Find where the given text appears and provide that cell's center as (X, Y) coordinate. 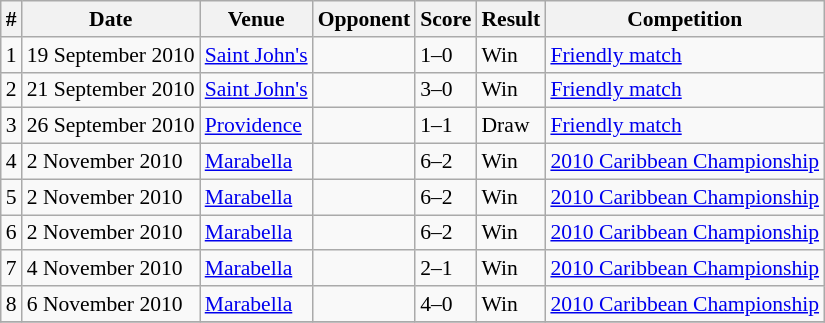
26 September 2010 (111, 126)
6 (12, 233)
19 September 2010 (111, 55)
Opponent (364, 19)
3 (12, 126)
3–0 (446, 90)
5 (12, 197)
# (12, 19)
Providence (256, 126)
2 (12, 90)
21 September 2010 (111, 90)
Draw (510, 126)
1–0 (446, 55)
1–1 (446, 126)
4 November 2010 (111, 269)
4–0 (446, 304)
4 (12, 162)
Date (111, 19)
Competition (684, 19)
Venue (256, 19)
Score (446, 19)
6 November 2010 (111, 304)
1 (12, 55)
2–1 (446, 269)
7 (12, 269)
8 (12, 304)
Result (510, 19)
